Search for the cell housing the specified text and yield its (x, y) center coordinate. 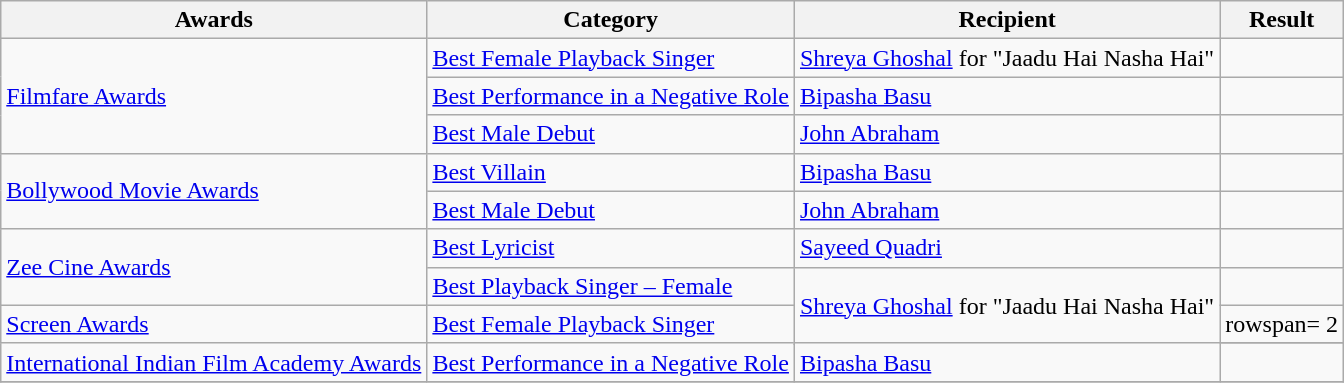
Screen Awards (214, 324)
Best Lyricist (611, 248)
Bollywood Movie Awards (214, 191)
Best Villain (611, 172)
Sayeed Quadri (1006, 248)
Best Playback Singer – Female (611, 286)
Recipient (1006, 20)
rowspan= 2 (1282, 324)
Result (1282, 20)
Zee Cine Awards (214, 267)
Awards (214, 20)
International Indian Film Academy Awards (214, 362)
Category (611, 20)
Filmfare Awards (214, 96)
